Detect which cell encompasses the target text, then output its (X, Y) center coordinate. 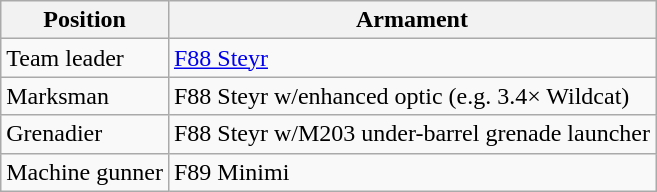
Armament (412, 20)
Machine gunner (85, 172)
F88 Steyr (412, 58)
Team leader (85, 58)
F89 Minimi (412, 172)
Grenadier (85, 134)
F88 Steyr w/enhanced optic (e.g. 3.4× Wildcat) (412, 96)
Position (85, 20)
F88 Steyr w/M203 under-barrel grenade launcher (412, 134)
Marksman (85, 96)
